Return the (x, y) coordinate for the center point of the cell that contains the specified text.  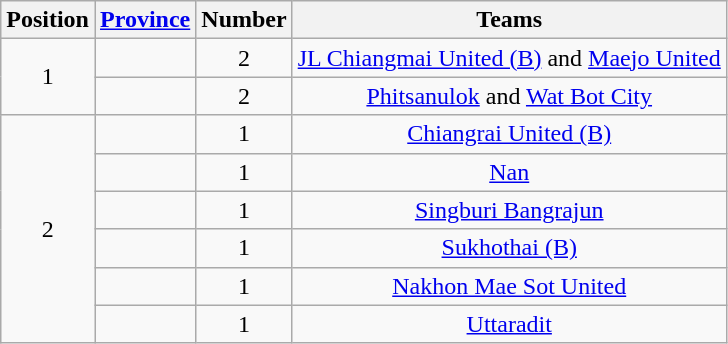
Uttaradit (509, 324)
Phitsanulok and Wat Bot City (509, 96)
Nan (509, 172)
Singburi Bangrajun (509, 210)
Nakhon Mae Sot United (509, 286)
Province (144, 20)
Sukhothai (B) (509, 248)
JL Chiangmai United (B) and Maejo United (509, 58)
Teams (509, 20)
Position (48, 20)
Number (244, 20)
Chiangrai United (B) (509, 134)
